Capture the cell that displays the provided text and extract its (X, Y) central coordinate. 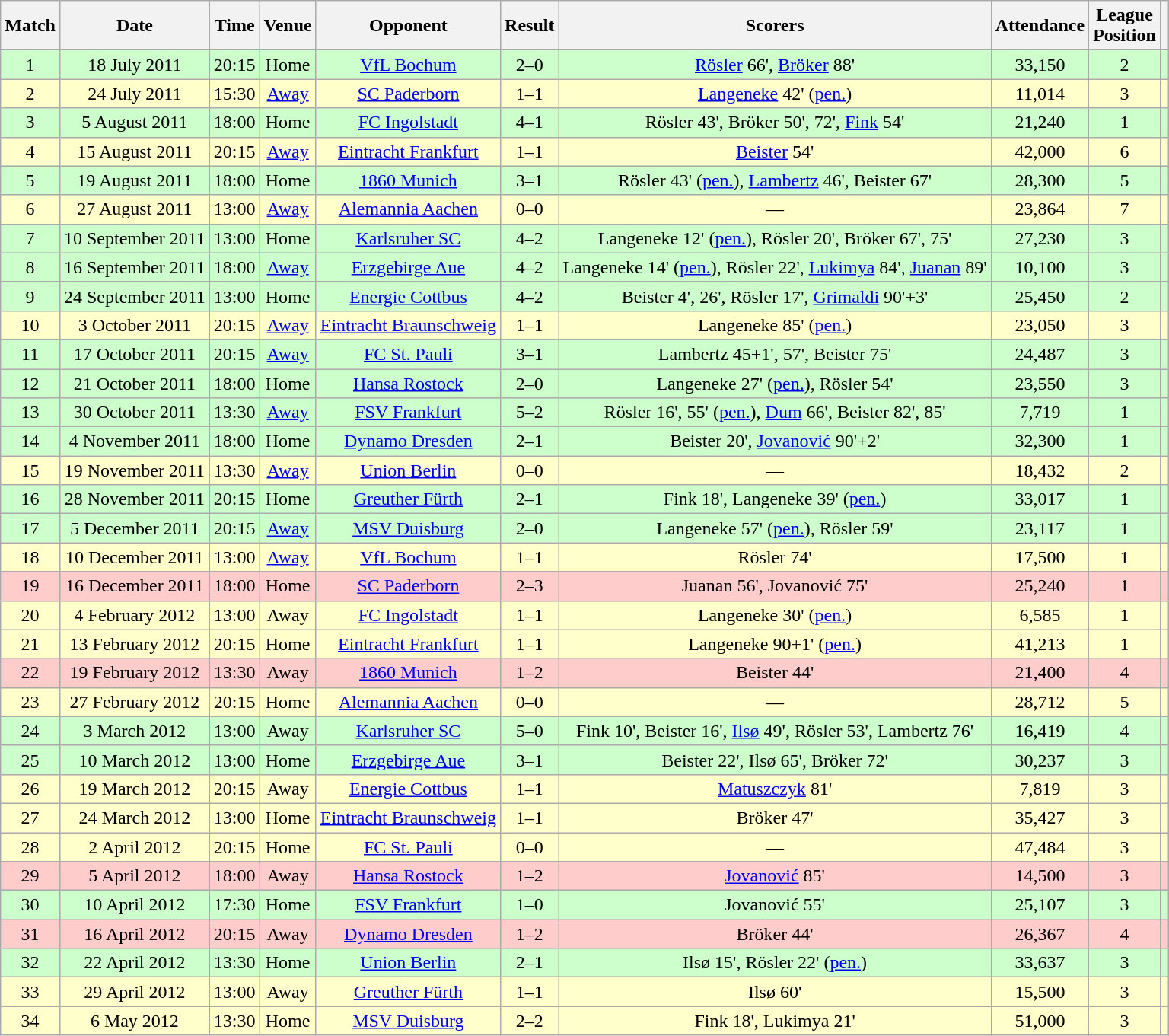
33 (30, 992)
20 (30, 615)
16 April 2012 (134, 934)
21,240 (1040, 123)
19 August 2011 (134, 180)
10 September 2011 (134, 238)
Beister 54' (775, 151)
18 (30, 557)
13 February 2012 (134, 644)
4–1 (530, 123)
2–2 (530, 1021)
28,712 (1040, 702)
32,300 (1040, 441)
Langeneke 90+1' (pen.) (775, 644)
13 (30, 413)
Rösler 66', Bröker 88' (775, 65)
27 (30, 818)
4 November 2011 (134, 441)
15:30 (234, 94)
19 November 2011 (134, 470)
Match (30, 26)
30,237 (1040, 760)
7,819 (1040, 789)
25,450 (1040, 296)
Fink 18', Langeneke 39' (pen.) (775, 499)
Rösler 74' (775, 557)
26,367 (1040, 934)
24 (30, 731)
Matuszczyk 81' (775, 789)
15 August 2011 (134, 151)
31 (30, 934)
Langeneke 14' (pen.), Rösler 22', Lukimya 84', Juanan 89' (775, 267)
Langeneke 27' (pen.), Rösler 54' (775, 383)
10 April 2012 (134, 905)
21 (30, 644)
Rösler 16', 55' (pen.), Dum 66', Beister 82', 85' (775, 413)
16 December 2011 (134, 586)
23,550 (1040, 383)
33,637 (1040, 963)
5 April 2012 (134, 876)
17 (30, 528)
4 February 2012 (134, 615)
27 August 2011 (134, 209)
7,719 (1040, 413)
42,000 (1040, 151)
14,500 (1040, 876)
18,432 (1040, 470)
Langeneke 57' (pen.), Rösler 59' (775, 528)
24 July 2011 (134, 94)
Jovanović 55' (775, 905)
Beister 4', 26', Rösler 17', Grimaldi 90'+3' (775, 296)
8 (30, 267)
Langeneke 85' (pen.) (775, 325)
25,107 (1040, 905)
11 (30, 354)
Langeneke 12' (pen.), Rösler 20', Bröker 67', 75' (775, 238)
30 October 2011 (134, 413)
23,117 (1040, 528)
23,864 (1040, 209)
16,419 (1040, 731)
Rösler 43', Bröker 50', 72', Fink 54' (775, 123)
30 (30, 905)
23 (30, 702)
6,585 (1040, 615)
34 (30, 1021)
6 May 2012 (134, 1021)
25 (30, 760)
17,500 (1040, 557)
19 (30, 586)
22 April 2012 (134, 963)
10,100 (1040, 267)
Jovanović 85' (775, 876)
5–0 (530, 731)
16 (30, 499)
9 (30, 296)
Scorers (775, 26)
Bröker 44' (775, 934)
Bröker 47' (775, 818)
19 February 2012 (134, 673)
10 March 2012 (134, 760)
5 August 2011 (134, 123)
5 December 2011 (134, 528)
25,240 (1040, 586)
41,213 (1040, 644)
Lambertz 45+1', 57', Beister 75' (775, 354)
Langeneke 30' (pen.) (775, 615)
3 October 2011 (134, 325)
Rösler 43' (pen.), Lambertz 46', Beister 67' (775, 180)
23,050 (1040, 325)
27,230 (1040, 238)
28,300 (1040, 180)
Fink 10', Beister 16', Ilsø 49', Rösler 53', Lambertz 76' (775, 731)
19 March 2012 (134, 789)
18 July 2011 (134, 65)
3 March 2012 (134, 731)
21 October 2011 (134, 383)
2–3 (530, 586)
32 (30, 963)
Result (530, 26)
Langeneke 42' (pen.) (775, 94)
17:30 (234, 905)
29 April 2012 (134, 992)
5–2 (530, 413)
Beister 20', Jovanović 90'+2' (775, 441)
28 November 2011 (134, 499)
47,484 (1040, 847)
26 (30, 789)
Opponent (408, 26)
10 (30, 325)
51,000 (1040, 1021)
27 February 2012 (134, 702)
Venue (288, 26)
14 (30, 441)
29 (30, 876)
Ilsø 60' (775, 992)
Fink 18', Lukimya 21' (775, 1021)
35,427 (1040, 818)
Date (134, 26)
Ilsø 15', Rösler 22' (pen.) (775, 963)
1–0 (530, 905)
LeaguePosition (1125, 26)
33,150 (1040, 65)
Beister 44' (775, 673)
24 September 2011 (134, 296)
Juanan 56', Jovanović 75' (775, 586)
15 (30, 470)
10 December 2011 (134, 557)
28 (30, 847)
16 September 2011 (134, 267)
11,014 (1040, 94)
24,487 (1040, 354)
17 October 2011 (134, 354)
15,500 (1040, 992)
2 April 2012 (134, 847)
Beister 22', Ilsø 65', Bröker 72' (775, 760)
Attendance (1040, 26)
Time (234, 26)
22 (30, 673)
21,400 (1040, 673)
12 (30, 383)
24 March 2012 (134, 818)
33,017 (1040, 499)
